From the cell containing the given text, extract its center point as [x, y] coordinate. 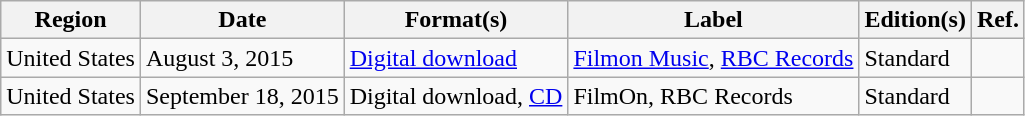
Edition(s) [915, 20]
Region [71, 20]
Digital download [456, 58]
Ref. [998, 20]
Format(s) [456, 20]
Digital download, CD [456, 96]
Filmon Music, RBC Records [714, 58]
Label [714, 20]
August 3, 2015 [242, 58]
FilmOn, RBC Records [714, 96]
September 18, 2015 [242, 96]
Date [242, 20]
